Determine the (x, y) coordinate at the center of the cell enclosing the given text.  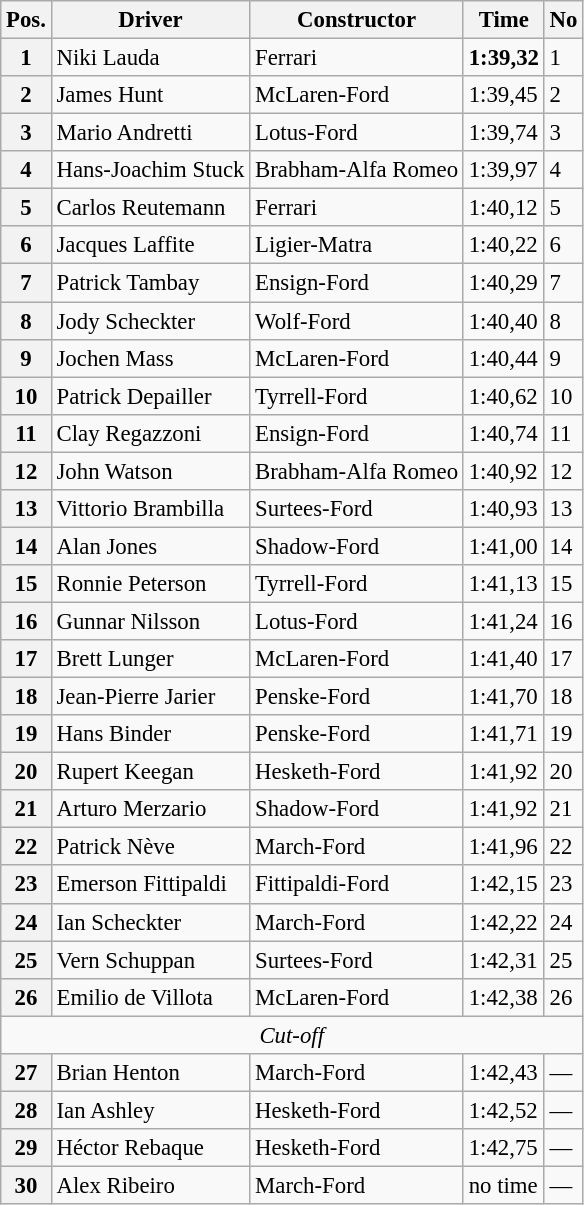
Clay Regazzoni (150, 433)
Ronnie Peterson (150, 584)
Alan Jones (150, 546)
1:41,00 (504, 546)
29 (26, 1148)
1:41,40 (504, 659)
Constructor (357, 20)
Brett Lunger (150, 659)
Carlos Reutemann (150, 208)
Ian Scheckter (150, 922)
1:40,12 (504, 208)
1:40,22 (504, 245)
Wolf-Ford (357, 321)
1:42,15 (504, 885)
1:40,92 (504, 471)
Emilio de Villota (150, 997)
1:42,43 (504, 1073)
Time (504, 20)
James Hunt (150, 95)
Patrick Nève (150, 847)
Héctor Rebaque (150, 1148)
1:41,24 (504, 621)
Hans Binder (150, 734)
1:40,74 (504, 433)
Rupert Keegan (150, 772)
1:40,93 (504, 509)
Pos. (26, 20)
Alex Ribeiro (150, 1185)
Ian Ashley (150, 1110)
1:39,74 (504, 133)
1:42,31 (504, 960)
Arturo Merzario (150, 809)
1:42,38 (504, 997)
Brian Henton (150, 1073)
27 (26, 1073)
Cut-off (292, 1035)
30 (26, 1185)
Mario Andretti (150, 133)
1:40,44 (504, 358)
1:42,22 (504, 922)
1:42,52 (504, 1110)
1:41,71 (504, 734)
Niki Lauda (150, 58)
1:39,45 (504, 95)
Jean-Pierre Jarier (150, 697)
John Watson (150, 471)
Vittorio Brambilla (150, 509)
Emerson Fittipaldi (150, 885)
1:40,29 (504, 283)
Jochen Mass (150, 358)
Jacques Laffite (150, 245)
Patrick Tambay (150, 283)
Patrick Depailler (150, 396)
1:41,13 (504, 584)
Vern Schuppan (150, 960)
1:39,32 (504, 58)
1:41,70 (504, 697)
Jody Scheckter (150, 321)
Hans-Joachim Stuck (150, 170)
1:39,97 (504, 170)
1:42,75 (504, 1148)
1:40,40 (504, 321)
No (563, 20)
Driver (150, 20)
no time (504, 1185)
28 (26, 1110)
Gunnar Nilsson (150, 621)
1:41,96 (504, 847)
1:40,62 (504, 396)
Fittipaldi-Ford (357, 885)
Ligier-Matra (357, 245)
